Scan for the cell matching the given text and deliver its (x, y) coordinate at center. 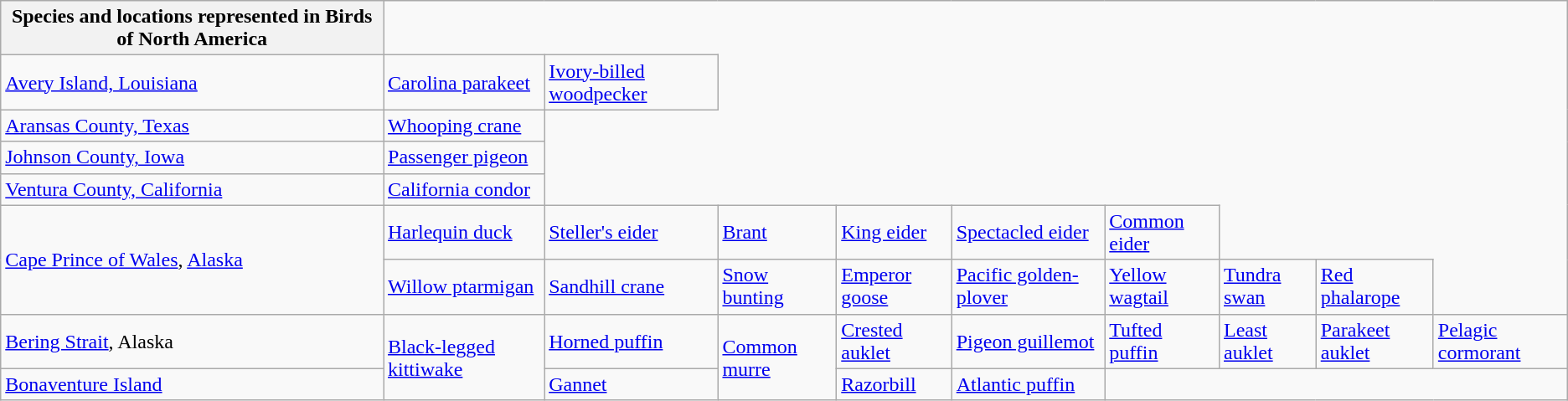
Atlantic puffin (1029, 384)
Sandhill crane (632, 286)
Passenger pigeon (464, 157)
Steller's eider (632, 233)
King eider (895, 233)
Willow ptarmigan (464, 286)
Spectacled eider (1029, 233)
Parakeet auklet (1375, 342)
Ventura County, California (193, 189)
California condor (464, 189)
Black-legged kittiwake (464, 357)
Pelagic cormorant (1500, 342)
Cape Prince of Wales, Alaska (193, 260)
Brant (777, 233)
Pigeon guillemot (1029, 342)
Razorbill (895, 384)
Tufted puffin (1163, 342)
Horned puffin (632, 342)
Red phalarope (1375, 286)
Yellow wagtail (1163, 286)
Whooping crane (464, 126)
Common murre (777, 357)
Bonaventure Island (193, 384)
Emperor goose (895, 286)
Snow bunting (777, 286)
Harlequin duck (464, 233)
Species and locations represented in Birds of North America (193, 28)
Carolina parakeet (464, 82)
Aransas County, Texas (193, 126)
Avery Island, Louisiana (193, 82)
Bering Strait, Alaska (193, 342)
Common eider (1163, 233)
Crested auklet (895, 342)
Ivory-billed woodpecker (632, 82)
Johnson County, Iowa (193, 157)
Least auklet (1267, 342)
Gannet (632, 384)
Pacific golden-plover (1029, 286)
Tundra swan (1267, 286)
